Extract the [X, Y] coordinate from the center of the cell holding the provided text.  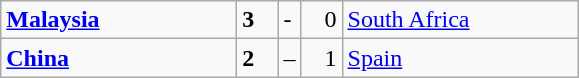
Malaysia [119, 20]
- [290, 20]
South Africa [460, 20]
Spain [460, 58]
3 [258, 20]
1 [322, 58]
China [119, 58]
2 [258, 58]
– [290, 58]
0 [322, 20]
